Provide the [X, Y] coordinate of the cell's center where the given text is located.  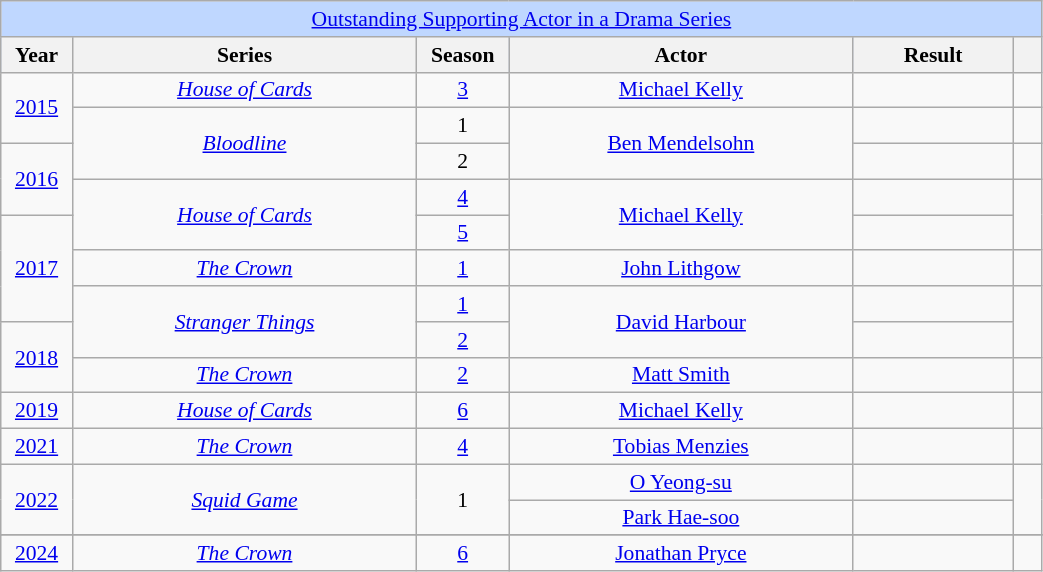
Stranger Things [244, 322]
David Harbour [681, 322]
2021 [37, 447]
Actor [681, 55]
2016 [37, 180]
2018 [37, 358]
Outstanding Supporting Actor in a Drama Series [522, 19]
Bloodline [244, 144]
2024 [37, 554]
Year [37, 55]
Ben Mendelsohn [681, 144]
Park Hae-soo [681, 518]
Tobias Menzies [681, 447]
5 [463, 233]
O Yeong-su [681, 482]
3 [463, 90]
Series [244, 55]
Season [463, 55]
2017 [37, 268]
Matt Smith [681, 375]
Result [933, 55]
Squid Game [244, 500]
Jonathan Pryce [681, 554]
John Lithgow [681, 269]
2019 [37, 411]
2015 [37, 108]
2022 [37, 500]
